Pinpoint the cell where the given text exists, returning its (X, Y) midpoint coordinate. 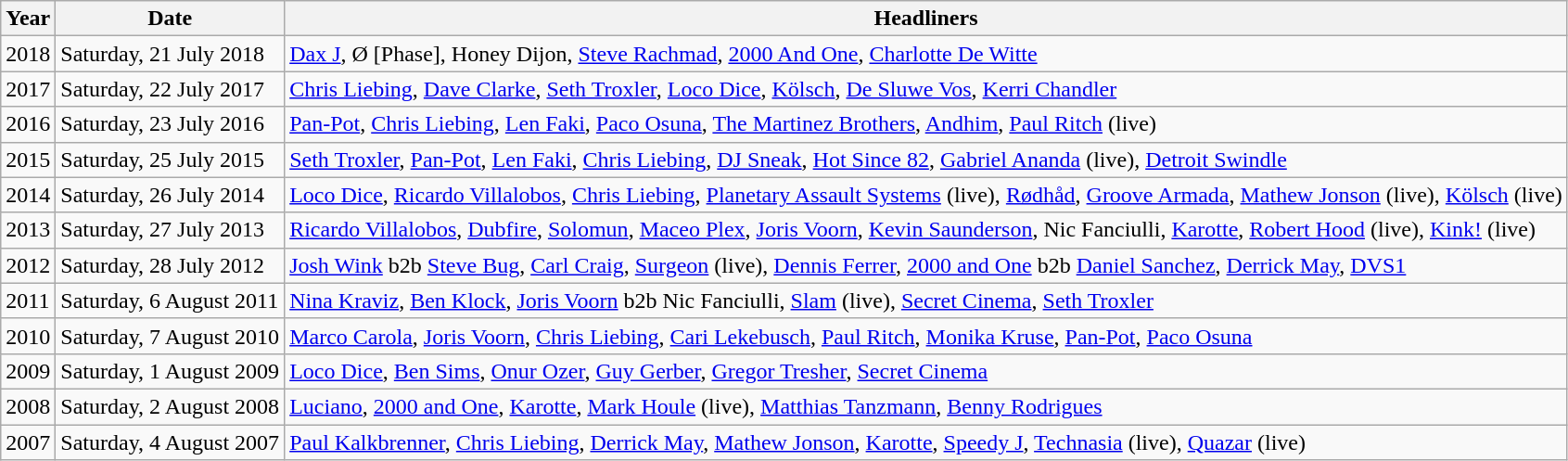
Saturday, 1 August 2009 (171, 371)
2012 (28, 265)
2016 (28, 124)
2009 (28, 371)
Seth Troxler, Pan-Pot, Len Faki, Chris Liebing, DJ Sneak, Hot Since 82, Gabriel Ananda (live), Detroit Swindle (926, 160)
Saturday, 4 August 2007 (171, 442)
Saturday, 2 August 2008 (171, 406)
Paul Kalkbrenner, Chris Liebing, Derrick May, Mathew Jonson, Karotte, Speedy J, Technasia (live), Quazar (live) (926, 442)
Saturday, 7 August 2010 (171, 336)
Loco Dice, Ricardo Villalobos, Chris Liebing, Planetary Assault Systems (live), Rødhåd, Groove Armada, Mathew Jonson (live), Kölsch (live) (926, 195)
Saturday, 25 July 2015 (171, 160)
Marco Carola, Joris Voorn, Chris Liebing, Cari Lekebusch, Paul Ritch, Monika Kruse, Pan-Pot, Paco Osuna (926, 336)
Saturday, 21 July 2018 (171, 54)
Saturday, 26 July 2014 (171, 195)
2010 (28, 336)
Pan-Pot, Chris Liebing, Len Faki, Paco Osuna, The Martinez Brothers, Andhim, Paul Ritch (live) (926, 124)
2013 (28, 230)
Ricardo Villalobos, Dubfire, Solomun, Maceo Plex, Joris Voorn, Kevin Saunderson, Nic Fanciulli, Karotte, Robert Hood (live), Kink! (live) (926, 230)
2014 (28, 195)
Dax J, Ø [Phase], Honey Dijon, Steve Rachmad, 2000 And One, Charlotte De Witte (926, 54)
2008 (28, 406)
Chris Liebing, Dave Clarke, Seth Troxler, Loco Dice, Kölsch, De Sluwe Vos, Kerri Chandler (926, 89)
Saturday, 28 July 2012 (171, 265)
Saturday, 23 July 2016 (171, 124)
Date (171, 19)
Saturday, 6 August 2011 (171, 301)
2018 (28, 54)
Year (28, 19)
Headliners (926, 19)
2011 (28, 301)
Nina Kraviz, Ben Klock, Joris Voorn b2b Nic Fanciulli, Slam (live), Secret Cinema, Seth Troxler (926, 301)
Saturday, 27 July 2013 (171, 230)
2015 (28, 160)
2017 (28, 89)
Loco Dice, Ben Sims, Onur Ozer, Guy Gerber, Gregor Tresher, Secret Cinema (926, 371)
Saturday, 22 July 2017 (171, 89)
Josh Wink b2b Steve Bug, Carl Craig, Surgeon (live), Dennis Ferrer, 2000 and One b2b Daniel Sanchez, Derrick May, DVS1 (926, 265)
Luciano, 2000 and One, Karotte, Mark Houle (live), Matthias Tanzmann, Benny Rodrigues (926, 406)
2007 (28, 442)
